Search for the cell housing the specified text and yield its (X, Y) center coordinate. 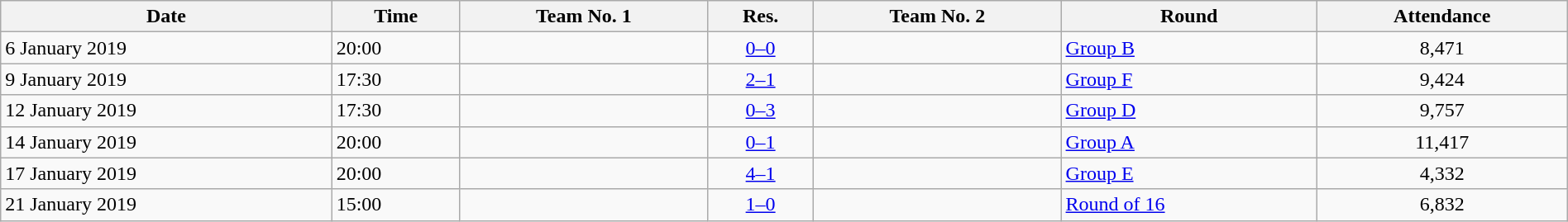
12 January 2019 (166, 111)
14 January 2019 (166, 142)
Round of 16 (1189, 205)
Group F (1189, 79)
0–1 (760, 142)
2–1 (760, 79)
Attendance (1442, 17)
Team No. 2 (938, 17)
9,424 (1442, 79)
11,417 (1442, 142)
Date (166, 17)
Group D (1189, 111)
15:00 (395, 205)
0–0 (760, 48)
6,832 (1442, 205)
1–0 (760, 205)
Team No. 1 (584, 17)
Group E (1189, 173)
Group A (1189, 142)
4,332 (1442, 173)
21 January 2019 (166, 205)
8,471 (1442, 48)
9 January 2019 (166, 79)
0–3 (760, 111)
Res. (760, 17)
4–1 (760, 173)
Time (395, 17)
6 January 2019 (166, 48)
Group B (1189, 48)
9,757 (1442, 111)
17 January 2019 (166, 173)
Round (1189, 17)
